Provide the (X, Y) coordinate of the cell's center where the given text is located.  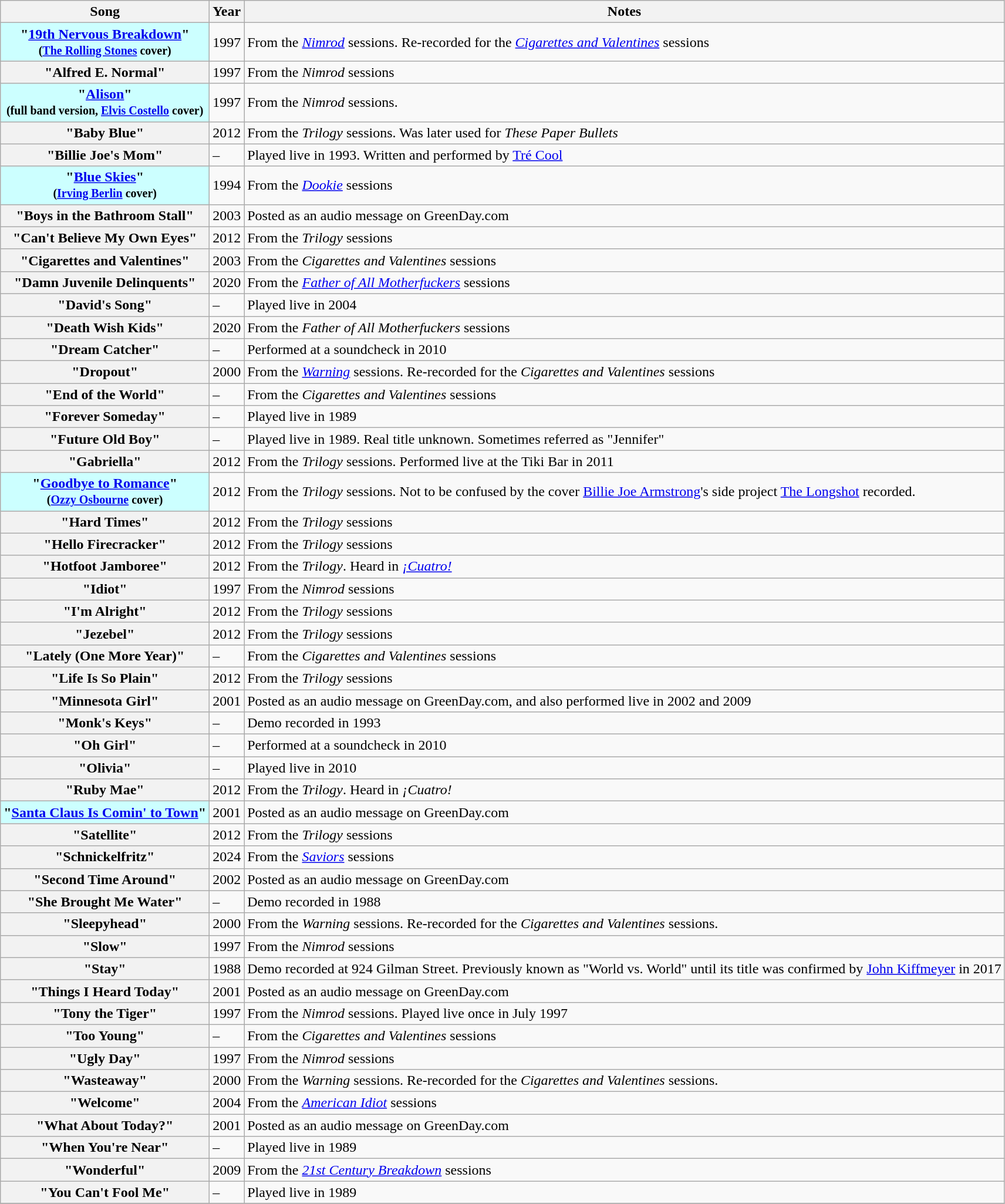
"Gabriella" (105, 461)
"Forever Someday" (105, 417)
"You Can't Fool Me" (105, 1192)
"Blue Skies" (Irving Berlin cover) (105, 186)
Demo recorded in 1993 (625, 723)
"19th Nervous Breakdown" (The Rolling Stones cover) (105, 42)
"Monk's Keys" (105, 723)
"She Brought Me Water" (105, 902)
"Hello Firecracker" (105, 544)
"Oh Girl" (105, 746)
Song (105, 12)
"Idiot" (105, 589)
"Minnesota Girl" (105, 700)
"Dropout" (105, 372)
"Dream Catcher" (105, 350)
From the Nimrod sessions. Re-recorded for the Cigarettes and Valentines sessions (625, 42)
"When You're Near" (105, 1148)
"Tony the Tiger" (105, 1013)
"Satellite" (105, 835)
"Jezebel" (105, 633)
"Future Old Boy" (105, 439)
"Second Time Around" (105, 879)
"Too Young" (105, 1036)
From the Nimrod sessions. (625, 102)
From the Nimrod sessions. Played live once in July 1997 (625, 1013)
2009 (227, 1170)
"Alfred E. Normal" (105, 72)
Played live in 1993. Written and performed by Tré Cool (625, 155)
"Life Is So Plain" (105, 678)
Played live in 2010 (625, 768)
Notes (625, 12)
From the Trilogy sessions. Performed live at the Tiki Bar in 2011 (625, 461)
"Slow" (105, 946)
"Cigarettes and Valentines" (105, 260)
"Lately (One More Year)" (105, 656)
From the Dookie sessions (625, 186)
2002 (227, 879)
From the Trilogy sessions. Was later used for These Paper Bullets (625, 133)
Posted as an audio message on GreenDay.com, and also performed live in 2002 and 2009 (625, 700)
"Billie Joe's Mom" (105, 155)
From the Saviors sessions (625, 857)
1988 (227, 969)
"Goodbye to Romance" (Ozzy Osbourne cover) (105, 492)
"Ugly Day" (105, 1058)
Year (227, 12)
"Death Wish Kids" (105, 327)
From the Warning sessions. Re-recorded for the Cigarettes and Valentines sessions (625, 372)
2024 (227, 857)
2004 (227, 1103)
1994 (227, 186)
"David's Song" (105, 305)
Demo recorded at 924 Gilman Street. Previously known as "World vs. World" until its title was confirmed by John Kiffmeyer in 2017 (625, 969)
Played live in 2004 (625, 305)
"Things I Heard Today" (105, 991)
"Wonderful" (105, 1170)
"Sleepyhead" (105, 924)
"I'm Alright" (105, 611)
From the 21st Century Breakdown sessions (625, 1170)
"Damn Juvenile Delinquents" (105, 282)
"Can't Believe My Own Eyes" (105, 238)
"Hotfoot Jamboree" (105, 566)
"Alison" (full band version, Elvis Costello cover) (105, 102)
"Ruby Mae" (105, 790)
"Santa Claus Is Comin' to Town" (105, 812)
"Hard Times" (105, 522)
"Baby Blue" (105, 133)
"Wasteaway" (105, 1081)
Played live in 1989. Real title unknown. Sometimes referred as "Jennifer" (625, 439)
"Stay" (105, 969)
"Welcome" (105, 1103)
"Schnickelfritz" (105, 857)
From the Trilogy sessions. Not to be confused by the cover Billie Joe Armstrong's side project The Longshot recorded. (625, 492)
Demo recorded in 1988 (625, 902)
"What About Today?" (105, 1125)
"End of the World" (105, 394)
"Olivia" (105, 768)
"Boys in the Bathroom Stall" (105, 215)
From the American Idiot sessions (625, 1103)
